Locate the cell with the specified text and output its (x, y) center coordinate. 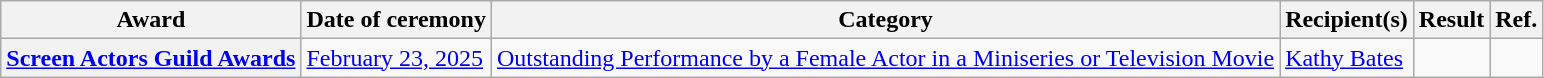
Outstanding Performance by a Female Actor in a Miniseries or Television Movie (885, 58)
Award (151, 20)
Date of ceremony (396, 20)
Category (885, 20)
Result (1451, 20)
Kathy Bates (1347, 58)
Ref. (1516, 20)
February 23, 2025 (396, 58)
Recipient(s) (1347, 20)
Screen Actors Guild Awards (151, 58)
